Capture the cell that displays the provided text and extract its [x, y] central coordinate. 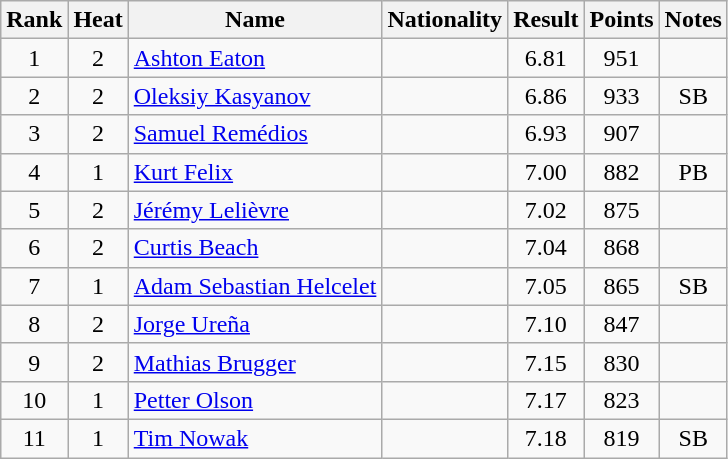
Tim Nowak [255, 438]
819 [622, 438]
Nationality [445, 20]
882 [622, 172]
875 [622, 210]
Jérémy Lelièvre [255, 210]
Mathias Brugger [255, 362]
Notes [693, 20]
11 [34, 438]
7 [34, 286]
6.86 [546, 96]
9 [34, 362]
Adam Sebastian Helcelet [255, 286]
Curtis Beach [255, 248]
6.81 [546, 58]
Points [622, 20]
Heat [98, 20]
4 [34, 172]
7.04 [546, 248]
10 [34, 400]
823 [622, 400]
951 [622, 58]
6 [34, 248]
830 [622, 362]
Oleksiy Kasyanov [255, 96]
865 [622, 286]
933 [622, 96]
Petter Olson [255, 400]
Samuel Remédios [255, 134]
868 [622, 248]
7.17 [546, 400]
PB [693, 172]
Rank [34, 20]
847 [622, 324]
7.05 [546, 286]
7.10 [546, 324]
3 [34, 134]
Jorge Ureña [255, 324]
7.02 [546, 210]
Kurt Felix [255, 172]
Ashton Eaton [255, 58]
6.93 [546, 134]
8 [34, 324]
907 [622, 134]
7.00 [546, 172]
7.15 [546, 362]
Result [546, 20]
Name [255, 20]
7.18 [546, 438]
5 [34, 210]
